From the cell containing the given text, extract its center point as (x, y) coordinate. 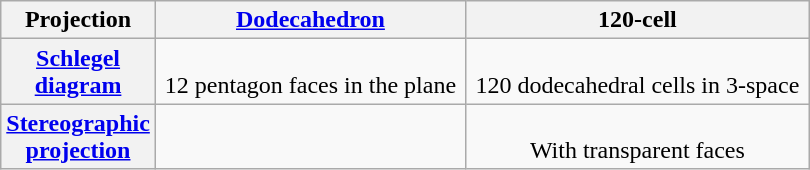
Dodecahedron (310, 20)
Schlegel diagram (78, 72)
12 pentagon faces in the plane (310, 72)
With transparent faces (638, 136)
120-cell (638, 20)
120 dodecahedral cells in 3-space (638, 72)
Stereographic projection (78, 136)
Projection (78, 20)
